Pinpoint the cell where the given text exists, returning its (X, Y) midpoint coordinate. 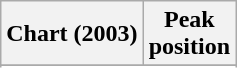
Peak position (189, 34)
Chart (2003) (72, 34)
